Scan for the cell matching the given text and deliver its [X, Y] coordinate at center. 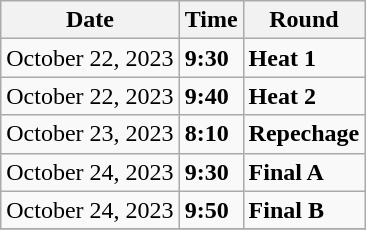
Heat 2 [304, 96]
9:50 [211, 210]
Repechage [304, 134]
October 23, 2023 [90, 134]
Final B [304, 210]
Date [90, 20]
Time [211, 20]
9:40 [211, 96]
8:10 [211, 134]
Final A [304, 172]
Round [304, 20]
Heat 1 [304, 58]
